Provide the [x, y] coordinate of the cell's center where the given text is located.  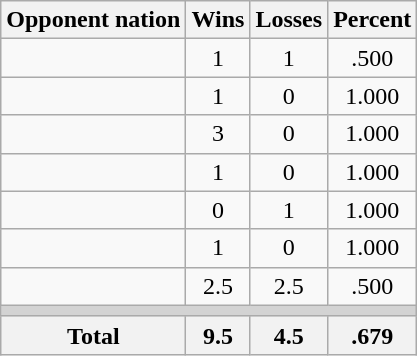
Opponent nation [94, 20]
Total [94, 335]
Losses [289, 20]
4.5 [289, 335]
9.5 [218, 335]
Wins [218, 20]
3 [218, 134]
Percent [372, 20]
.679 [372, 335]
